Return (X, Y) of the center of cell containing provided text 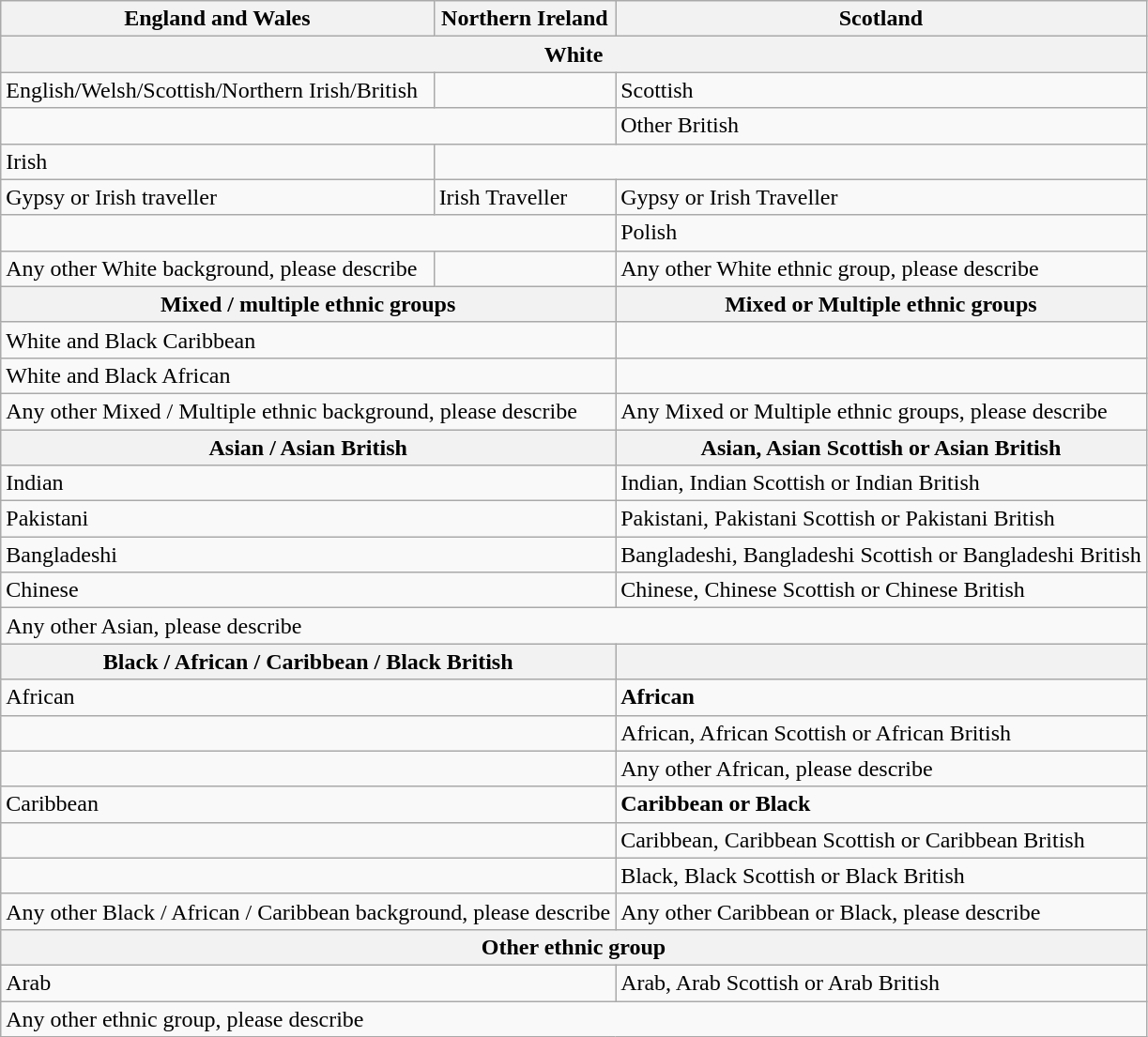
Scottish (881, 90)
Chinese, Chinese Scottish or Chinese British (881, 590)
English/Welsh/Scottish/Northern Irish/British (218, 90)
Bangladeshi, Bangladeshi Scottish or Bangladeshi British (881, 555)
Gypsy or Irish Traveller (881, 197)
Pakistani, Pakistani Scottish or Pakistani British (881, 519)
Any Mixed or Multiple ethnic groups, please describe (881, 411)
Pakistani (308, 519)
Asian, Asian Scottish or Asian British (881, 448)
Other British (881, 126)
White and Black Caribbean (308, 340)
Mixed or Multiple ethnic groups (881, 304)
Any other White background, please describe (218, 268)
Any other ethnic group, please describe (574, 1018)
White (574, 54)
White and Black African (308, 375)
Any other Mixed / Multiple ethnic background, please describe (308, 411)
Black, Black Scottish or Black British (881, 876)
Caribbean or Black (881, 804)
Caribbean (308, 804)
Irish (218, 161)
Arab (308, 983)
Any other Caribbean or Black, please describe (881, 911)
Bangladeshi (308, 555)
Other ethnic group (574, 947)
Asian / Asian British (308, 448)
Chinese (308, 590)
Irish Traveller (525, 197)
Any other African, please describe (881, 769)
Indian, Indian Scottish or Indian British (881, 483)
Gypsy or Irish traveller (218, 197)
Scotland (881, 19)
Any other Black / African / Caribbean background, please describe (308, 911)
African, African Scottish or African British (881, 733)
Caribbean, Caribbean Scottish or Caribbean British (881, 840)
Black / African / Caribbean / Black British (308, 662)
England and Wales (218, 19)
Polish (881, 233)
Arab, Arab Scottish or Arab British (881, 983)
Northern Ireland (525, 19)
Any other Asian, please describe (574, 626)
Any other White ethnic group, please describe (881, 268)
Mixed / multiple ethnic groups (308, 304)
Indian (308, 483)
